Return [x, y] of the center of cell containing provided text 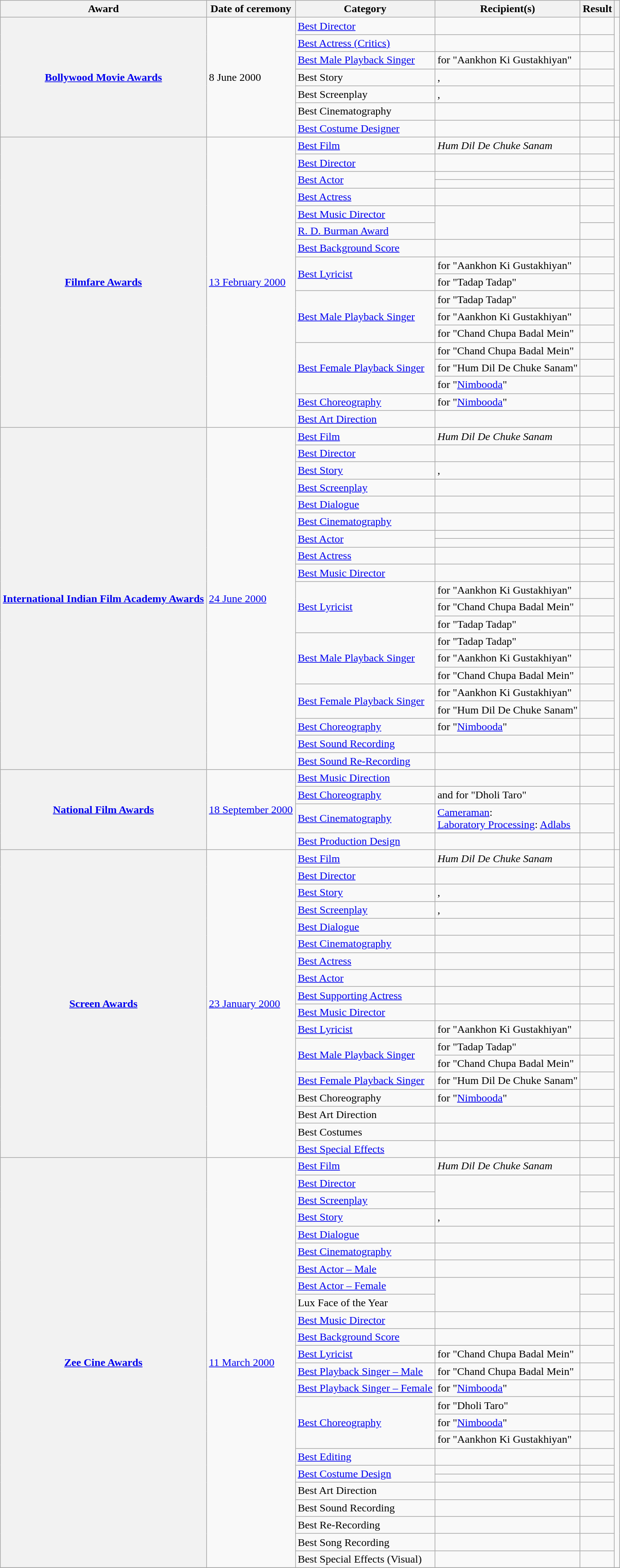
Best Sound Re-Recording [365, 761]
11 March 2000 [251, 1363]
Date of ceremony [251, 9]
for "Dholi Taro" [508, 1405]
Best Re-Recording [365, 1525]
International Indian Film Academy Awards [103, 598]
Screen Awards [103, 1004]
Best Playback Singer – Male [365, 1371]
Best Song Recording [365, 1542]
Cameraman: Laboratory Processing: Adlabs [508, 818]
Best Editing [365, 1457]
13 February 2000 [251, 282]
Best Music Direction [365, 778]
Best Supporting Actress [365, 995]
Award [103, 9]
Recipient(s) [508, 9]
Lux Face of the Year [365, 1303]
Best Actor – Male [365, 1268]
Best Actor – Female [365, 1286]
8 June 2000 [251, 77]
Best Production Design [365, 841]
Best Special Effects (Visual) [365, 1559]
Best Actress (Critics) [365, 43]
Best Special Effects [365, 1149]
Best Playback Singer – Female [365, 1388]
Best Costume Design [365, 1474]
National Film Awards [103, 810]
R. D. Burman Award [365, 231]
Category [365, 9]
Best Costume Designer [365, 128]
and for "Dholi Taro" [508, 795]
18 September 2000 [251, 810]
Filmfare Awards [103, 282]
Result [597, 9]
Zee Cine Awards [103, 1363]
Bollywood Movie Awards [103, 77]
Best Costumes [365, 1132]
24 June 2000 [251, 598]
23 January 2000 [251, 1004]
